Provide the [X, Y] coordinate of the cell's center where the given text is located.  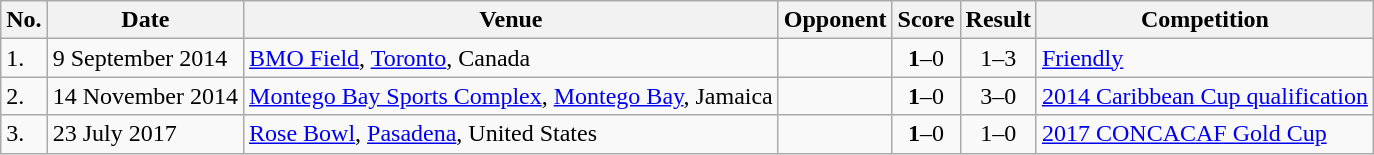
2014 Caribbean Cup qualification [1204, 96]
Rose Bowl, Pasadena, United States [512, 134]
14 November 2014 [145, 96]
Score [926, 20]
Friendly [1204, 58]
Venue [512, 20]
Result [998, 20]
9 September 2014 [145, 58]
3–0 [998, 96]
1–3 [998, 58]
2017 CONCACAF Gold Cup [1204, 134]
Date [145, 20]
1. [24, 58]
Montego Bay Sports Complex, Montego Bay, Jamaica [512, 96]
Competition [1204, 20]
23 July 2017 [145, 134]
Opponent [835, 20]
3. [24, 134]
BMO Field, Toronto, Canada [512, 58]
2. [24, 96]
No. [24, 20]
